Find where the given text appears and provide that cell's center as (x, y) coordinate. 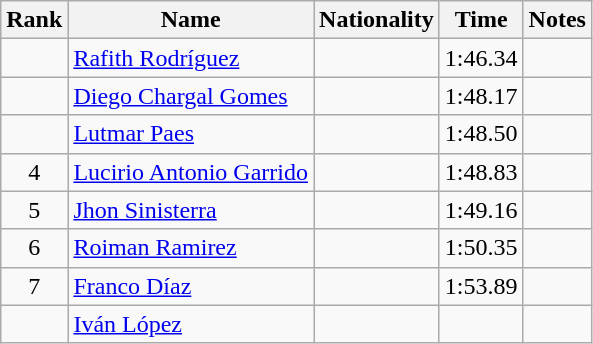
Notes (557, 20)
1:49.16 (481, 210)
Rank (34, 20)
Name (191, 20)
Jhon Sinisterra (191, 210)
Roiman Ramirez (191, 248)
4 (34, 172)
Franco Díaz (191, 286)
5 (34, 210)
1:48.83 (481, 172)
1:48.50 (481, 134)
Iván López (191, 324)
Lucirio Antonio Garrido (191, 172)
7 (34, 286)
Lutmar Paes (191, 134)
Time (481, 20)
Diego Chargal Gomes (191, 96)
Rafith Rodríguez (191, 58)
1:46.34 (481, 58)
1:53.89 (481, 286)
6 (34, 248)
1:48.17 (481, 96)
Nationality (377, 20)
1:50.35 (481, 248)
